Locate the cell with the specified text and output its [X, Y] center coordinate. 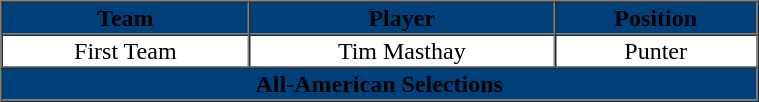
Punter [655, 50]
First Team [126, 50]
Tim Masthay [402, 50]
All-American Selections [380, 84]
Player [402, 18]
Team [126, 18]
Position [655, 18]
